Detect which cell encompasses the target text, then output its (X, Y) center coordinate. 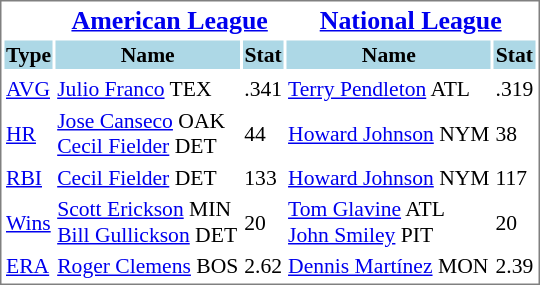
ERA (28, 266)
38 (514, 133)
Julio Franco TEX (148, 89)
AVG (28, 89)
133 (264, 178)
Type (28, 54)
Terry Pendleton ATL (389, 89)
.341 (264, 89)
Jose Canseco OAKCecil Fielder DET (148, 133)
Dennis Martínez MON (389, 266)
117 (514, 178)
HR (28, 133)
American League (170, 20)
Scott Erickson MINBill Gullickson DET (148, 222)
RBI (28, 178)
Roger Clemens BOS (148, 266)
2.39 (514, 266)
2.62 (264, 266)
Cecil Fielder DET (148, 178)
National League (411, 20)
Tom Glavine ATLJohn Smiley PIT (389, 222)
Wins (28, 222)
.319 (514, 89)
44 (264, 133)
